Search for the cell housing the specified text and yield its (x, y) center coordinate. 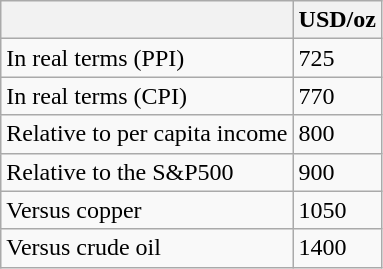
Versus crude oil (147, 248)
800 (337, 134)
Versus copper (147, 210)
1050 (337, 210)
770 (337, 96)
In real terms (CPI) (147, 96)
Relative to per capita income (147, 134)
1400 (337, 248)
900 (337, 172)
725 (337, 58)
Relative to the S&P500 (147, 172)
USD/oz (337, 20)
In real terms (PPI) (147, 58)
